Find where the given text appears and provide that cell's center as [X, Y] coordinate. 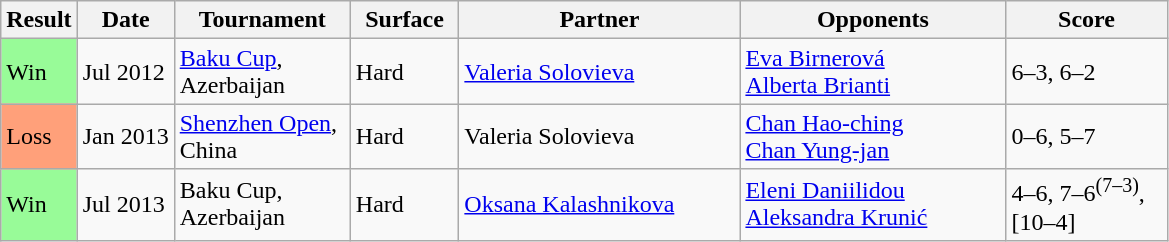
Jul 2012 [126, 72]
4–6, 7–6(7–3), [10–4] [1086, 205]
Shenzhen Open, China [262, 136]
Chan Hao-ching Chan Yung-jan [873, 136]
Jul 2013 [126, 205]
0–6, 5–7 [1086, 136]
Oksana Kalashnikova [600, 205]
Loss [39, 136]
Result [39, 20]
Jan 2013 [126, 136]
Partner [600, 20]
Eleni Daniilidou Aleksandra Krunić [873, 205]
Eva Birnerová Alberta Brianti [873, 72]
Tournament [262, 20]
6–3, 6–2 [1086, 72]
Opponents [873, 20]
Score [1086, 20]
Surface [404, 20]
Date [126, 20]
